From the cell containing the given text, extract its center point as [X, Y] coordinate. 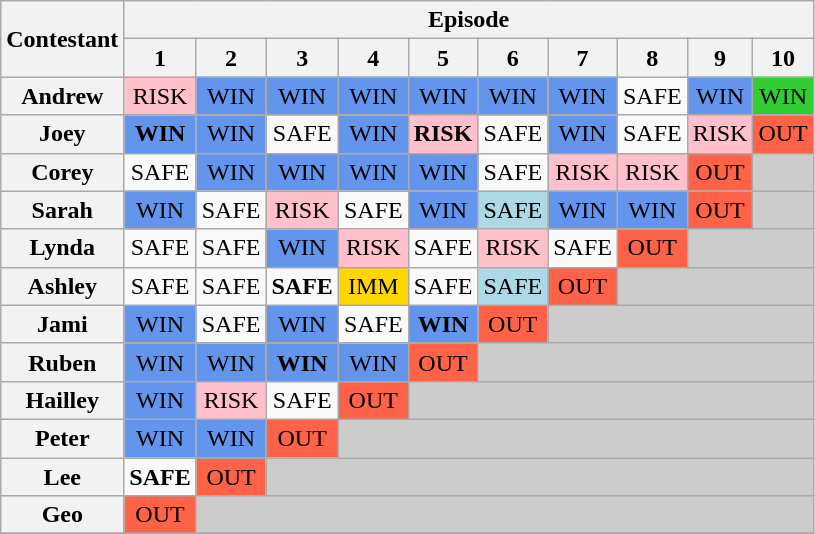
Jami [62, 324]
Peter [62, 438]
10 [783, 58]
Lee [62, 477]
Ashley [62, 286]
9 [720, 58]
Joey [62, 134]
Ruben [62, 362]
Hailley [62, 400]
5 [443, 58]
2 [231, 58]
Lynda [62, 248]
3 [302, 58]
Andrew [62, 96]
Sarah [62, 210]
7 [583, 58]
6 [513, 58]
8 [652, 58]
Corey [62, 172]
Episode [468, 20]
IMM [373, 286]
Contestant [62, 39]
4 [373, 58]
Geo [62, 515]
1 [160, 58]
